Search for the cell housing the specified text and yield its (X, Y) center coordinate. 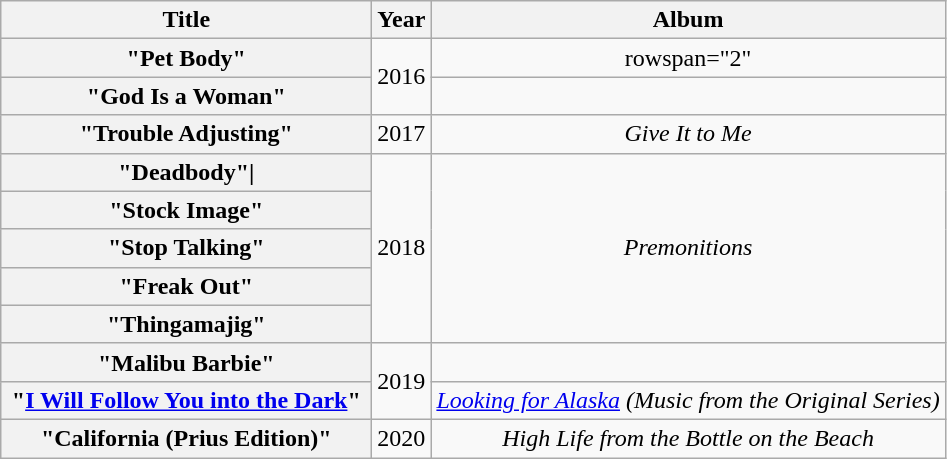
2019 (402, 381)
2018 (402, 248)
Title (186, 20)
Give It to Me (688, 134)
"Malibu Barbie" (186, 362)
"Trouble Adjusting" (186, 134)
"God Is a Woman" (186, 96)
"Stop Talking" (186, 248)
"California (Prius Edition)" (186, 438)
Premonitions (688, 248)
"Pet Body" (186, 58)
"Thingamajig" (186, 324)
Year (402, 20)
Looking for Alaska (Music from the Original Series) (688, 400)
2017 (402, 134)
2016 (402, 77)
"Stock Image" (186, 210)
rowspan="2" (688, 58)
High Life from the Bottle on the Beach (688, 438)
2020 (402, 438)
"Deadbody"| (186, 172)
Album (688, 20)
"Freak Out" (186, 286)
"I Will Follow You into the Dark" (186, 400)
